Extract the (X, Y) coordinate from the center of the cell holding the provided text.  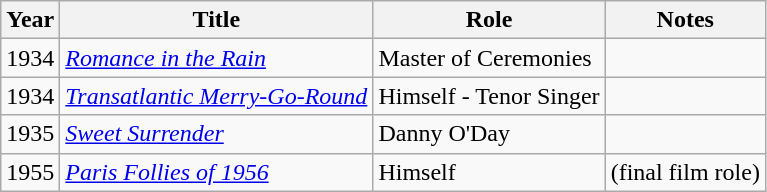
1955 (30, 172)
Year (30, 20)
Romance in the Rain (216, 58)
Master of Ceremonies (489, 58)
Danny O'Day (489, 134)
Title (216, 20)
Transatlantic Merry-Go-Round (216, 96)
Himself - Tenor Singer (489, 96)
1935 (30, 134)
Notes (685, 20)
(final film role) (685, 172)
Sweet Surrender (216, 134)
Himself (489, 172)
Paris Follies of 1956 (216, 172)
Role (489, 20)
